Extract the [X, Y] coordinate from the center of the cell holding the provided text.  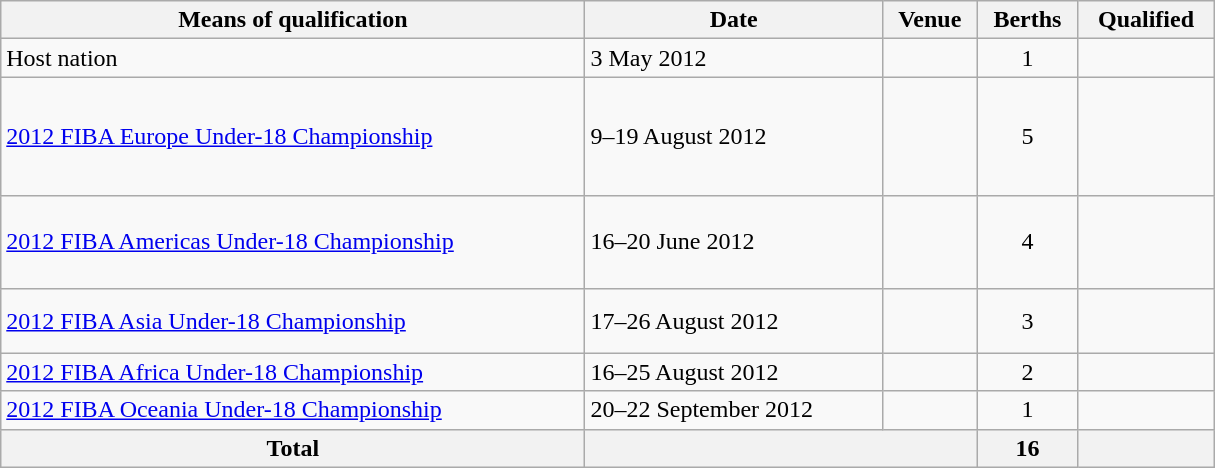
16 [1028, 448]
2 [1028, 372]
Host nation [293, 58]
5 [1028, 136]
2012 FIBA Europe Under-18 Championship [293, 136]
2012 FIBA Oceania Under-18 Championship [293, 410]
3 May 2012 [734, 58]
Venue [930, 20]
3 [1028, 320]
2012 FIBA Americas Under-18 Championship [293, 242]
4 [1028, 242]
Means of qualification [293, 20]
2012 FIBA Africa Under-18 Championship [293, 372]
Total [293, 448]
Berths [1028, 20]
16–20 June 2012 [734, 242]
16–25 August 2012 [734, 372]
17–26 August 2012 [734, 320]
9–19 August 2012 [734, 136]
20–22 September 2012 [734, 410]
2012 FIBA Asia Under-18 Championship [293, 320]
Qualified [1146, 20]
Date [734, 20]
